Detect which cell encompasses the target text, then output its (X, Y) center coordinate. 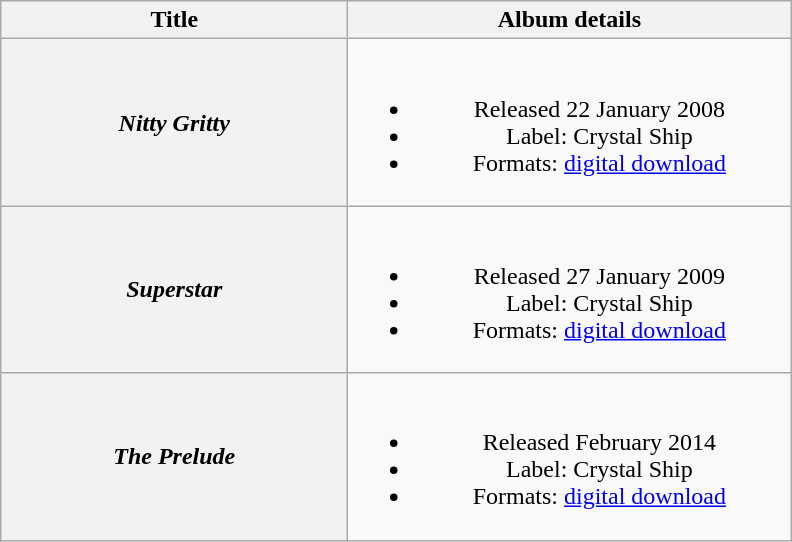
Nitty Gritty (174, 122)
Title (174, 20)
Album details (570, 20)
Superstar (174, 290)
Released February 2014Label: Crystal ShipFormats: digital download (570, 456)
Released 27 January 2009Label: Crystal ShipFormats: digital download (570, 290)
The Prelude (174, 456)
Released 22 January 2008Label: Crystal ShipFormats: digital download (570, 122)
